Return the (x, y) coordinate for the center point of the cell that contains the specified text.  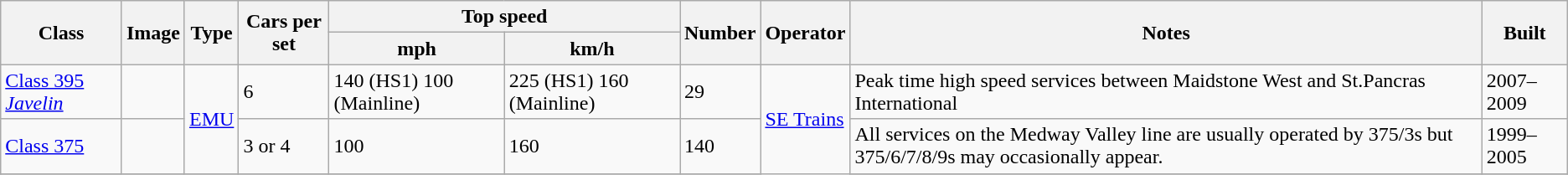
mph (417, 49)
140 (720, 146)
225 (HS1) 160 (Mainline) (591, 92)
Class (62, 33)
160 (591, 146)
km/h (591, 49)
100 (417, 146)
Type (211, 33)
140 (HS1) 100 (Mainline) (417, 92)
Notes (1166, 33)
29 (720, 92)
Operator (806, 33)
Built (1524, 33)
Image (152, 33)
All services on the Medway Valley line are usually operated by 375/3s but 375/6/7/8/9s may occasionally appear. (1166, 146)
SE Trains (806, 119)
3 or 4 (284, 146)
Peak time high speed services between Maidstone West and St.Pancras International (1166, 92)
Cars per set (284, 33)
Class 395 Javelin (62, 92)
EMU (211, 119)
2007–2009 (1524, 92)
1999–2005 (1524, 146)
Top speed (504, 17)
Number (720, 33)
6 (284, 92)
Class 375 (62, 146)
